Return the (X, Y) coordinate for the center point of the cell that contains the specified text.  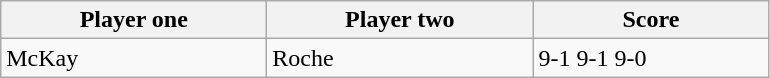
Roche (400, 58)
9-1 9-1 9-0 (651, 58)
Player two (400, 20)
McKay (134, 58)
Player one (134, 20)
Score (651, 20)
